Capture the cell that displays the provided text and extract its (x, y) central coordinate. 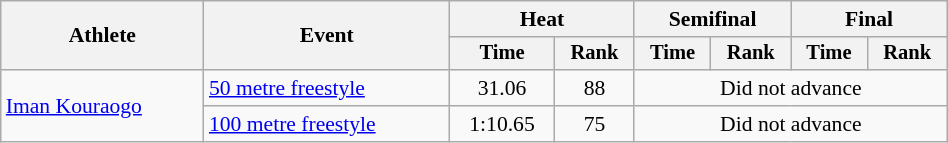
Event (327, 36)
75 (594, 124)
1:10.65 (502, 124)
31.06 (502, 88)
Athlete (102, 36)
88 (594, 88)
Heat (542, 19)
Iman Kouraogo (102, 106)
Final (869, 19)
Semifinal (712, 19)
100 metre freestyle (327, 124)
50 metre freestyle (327, 88)
